Return (x, y) of the center of cell containing provided text 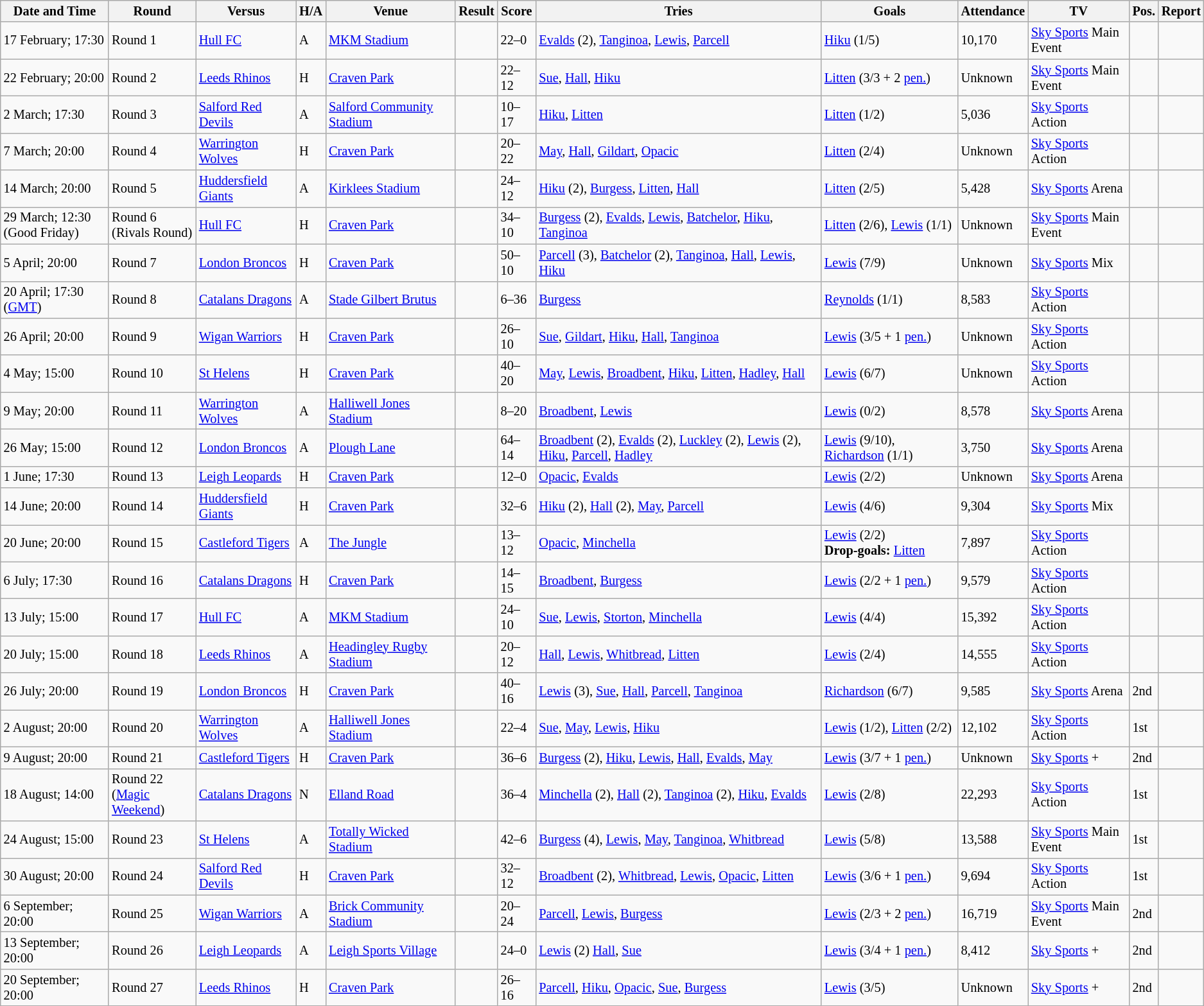
Reynolds (1/1) (890, 300)
42–6 (517, 839)
Round 23 (152, 839)
Lewis (2/2) (890, 477)
22–4 (517, 728)
Lewis (4/4) (890, 617)
May, Lewis, Broadbent, Hiku, Litten, Hadley, Hall (678, 374)
Lewis (3/7 + 1 pen.) (890, 758)
Lewis (0/2) (890, 411)
Lewis (3/6 + 1 pen.) (890, 876)
Round 1 (152, 40)
10–17 (517, 114)
14 March; 20:00 (55, 189)
20–22 (517, 152)
14 June; 20:00 (55, 507)
Round 5 (152, 189)
34–10 (517, 225)
Brick Community Stadium (390, 914)
12,102 (993, 728)
Broadbent, Lewis (678, 411)
Round 2 (152, 78)
Round 21 (152, 758)
2 March; 17:30 (55, 114)
20–24 (517, 914)
Lewis (2/2 + 1 pen.) (890, 580)
Hiku (2), Burgess, Litten, Hall (678, 189)
Lewis (2/4) (890, 654)
Round 11 (152, 411)
6–36 (517, 300)
Round 12 (152, 447)
20 April; 17:30 (GMT) (55, 300)
N (311, 795)
24–10 (517, 617)
36–6 (517, 758)
4 May; 15:00 (55, 374)
Round 14 (152, 507)
24–0 (517, 950)
26–10 (517, 336)
Lewis (9/10), Richardson (1/1) (890, 447)
Round (152, 11)
Leigh Sports Village (390, 950)
22–0 (517, 40)
20 September; 20:00 (55, 987)
1 June; 17:30 (55, 477)
Round 24 (152, 876)
Sue, Hall, Hiku (678, 78)
Broadbent (2), Evalds (2), Luckley (2), Lewis (2), Hiku, Parcell, Hadley (678, 447)
Round 15 (152, 543)
Litten (1/2) (890, 114)
17 February; 17:30 (55, 40)
18 August; 14:00 (55, 795)
Burgess (678, 300)
14,555 (993, 654)
Lewis (1/2), Litten (2/2) (890, 728)
Lewis (3/4 + 1 pen.) (890, 950)
Score (517, 11)
8,578 (993, 411)
Venue (390, 11)
Attendance (993, 11)
Report (1182, 11)
Hiku (1/5) (890, 40)
Lewis (2/3 + 2 pen.) (890, 914)
8–20 (517, 411)
13 September; 20:00 (55, 950)
Parcell (3), Batchelor (2), Tanginoa, Hall, Lewis, Hiku (678, 263)
Sue, Lewis, Storton, Minchella (678, 617)
7 March; 20:00 (55, 152)
9 August; 20:00 (55, 758)
Round 13 (152, 477)
Round 16 (152, 580)
Round 7 (152, 263)
Lewis (6/7) (890, 374)
Pos. (1144, 11)
H/A (311, 11)
7,897 (993, 543)
Minchella (2), Hall (2), Tanginoa (2), Hiku, Evalds (678, 795)
Round 27 (152, 987)
8,412 (993, 950)
Totally Wicked Stadium (390, 839)
26 April; 20:00 (55, 336)
24 August; 15:00 (55, 839)
Round 4 (152, 152)
Burgess (2), Evalds, Lewis, Batchelor, Hiku, Tanginoa (678, 225)
8,583 (993, 300)
Round 18 (152, 654)
22–12 (517, 78)
22 February; 20:00 (55, 78)
Stade Gilbert Brutus (390, 300)
40–16 (517, 691)
Hiku (2), Hall (2), May, Parcell (678, 507)
Parcell, Lewis, Burgess (678, 914)
20 June; 20:00 (55, 543)
9,304 (993, 507)
Plough Lane (390, 447)
36–4 (517, 795)
Lewis (2/2)Drop-goals: Litten (890, 543)
Round 20 (152, 728)
9,579 (993, 580)
Parcell, Hiku, Opacic, Sue, Burgess (678, 987)
Goals (890, 11)
The Jungle (390, 543)
29 March; 12:30(Good Friday) (55, 225)
Round 25 (152, 914)
13 July; 15:00 (55, 617)
Versus (246, 11)
20–12 (517, 654)
Round 22(Magic Weekend) (152, 795)
13,588 (993, 839)
Round 10 (152, 374)
9,694 (993, 876)
Evalds (2), Tanginoa, Lewis, Parcell (678, 40)
14–15 (517, 580)
Burgess (2), Hiku, Lewis, Hall, Evalds, May (678, 758)
Round 17 (152, 617)
Date and Time (55, 11)
Lewis (5/8) (890, 839)
Litten (2/4) (890, 152)
5,036 (993, 114)
May, Hall, Gildart, Opacic (678, 152)
Lewis (3), Sue, Hall, Parcell, Tanginoa (678, 691)
15,392 (993, 617)
Lewis (7/9) (890, 263)
Hall, Lewis, Whitbread, Litten (678, 654)
32–12 (517, 876)
24–12 (517, 189)
26 July; 20:00 (55, 691)
Lewis (4/6) (890, 507)
26 May; 15:00 (55, 447)
Headingley Rugby Stadium (390, 654)
Opacic, Minchella (678, 543)
20 July; 15:00 (55, 654)
Round 26 (152, 950)
5 April; 20:00 (55, 263)
50–10 (517, 263)
16,719 (993, 914)
Elland Road (390, 795)
64–14 (517, 447)
32–6 (517, 507)
30 August; 20:00 (55, 876)
TV (1079, 11)
Round 19 (152, 691)
Burgess (4), Lewis, May, Tanginoa, Whitbread (678, 839)
Lewis (3/5 + 1 pen.) (890, 336)
Broadbent (2), Whitbread, Lewis, Opacic, Litten (678, 876)
6 September; 20:00 (55, 914)
Sue, Gildart, Hiku, Hall, Tanginoa (678, 336)
10,170 (993, 40)
22,293 (993, 795)
Lewis (3/5) (890, 987)
Round 8 (152, 300)
3,750 (993, 447)
Round 9 (152, 336)
Hiku, Litten (678, 114)
Litten (3/3 + 2 pen.) (890, 78)
Litten (2/6), Lewis (1/1) (890, 225)
2 August; 20:00 (55, 728)
Richardson (6/7) (890, 691)
Sue, May, Lewis, Hiku (678, 728)
13–12 (517, 543)
12–0 (517, 477)
9,585 (993, 691)
Round 6(Rivals Round) (152, 225)
Result (476, 11)
Salford Community Stadium (390, 114)
26–16 (517, 987)
Kirklees Stadium (390, 189)
Opacic, Evalds (678, 477)
Litten (2/5) (890, 189)
Tries (678, 11)
6 July; 17:30 (55, 580)
Lewis (2) Hall, Sue (678, 950)
Round 3 (152, 114)
9 May; 20:00 (55, 411)
Lewis (2/8) (890, 795)
40–20 (517, 374)
5,428 (993, 189)
Broadbent, Burgess (678, 580)
